Return the [x, y] coordinate for the center point of the cell that contains the specified text.  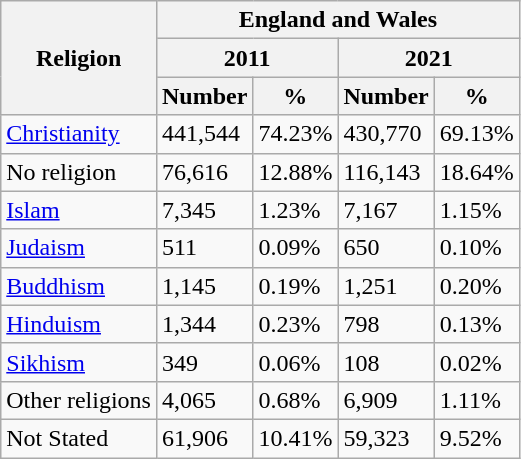
No religion [79, 172]
7,345 [204, 210]
650 [386, 248]
Christianity [79, 134]
England and Wales [338, 20]
441,544 [204, 134]
511 [204, 248]
76,616 [204, 172]
Sikhism [79, 362]
1.15% [476, 210]
12.88% [296, 172]
Judaism [79, 248]
61,906 [204, 438]
1,344 [204, 324]
0.20% [476, 286]
9.52% [476, 438]
Religion [79, 58]
0.06% [296, 362]
0.10% [476, 248]
116,143 [386, 172]
4,065 [204, 400]
18.64% [476, 172]
7,167 [386, 210]
108 [386, 362]
Other religions [79, 400]
2011 [246, 58]
1,251 [386, 286]
349 [204, 362]
Buddhism [79, 286]
Islam [79, 210]
69.13% [476, 134]
10.41% [296, 438]
0.23% [296, 324]
1,145 [204, 286]
Not Stated [79, 438]
59,323 [386, 438]
798 [386, 324]
0.02% [476, 362]
Hinduism [79, 324]
0.09% [296, 248]
430,770 [386, 134]
2021 [428, 58]
1.11% [476, 400]
1.23% [296, 210]
0.19% [296, 286]
0.13% [476, 324]
6,909 [386, 400]
0.68% [296, 400]
74.23% [296, 134]
